Identify which cell holds the provided text, then report its (X, Y) central coordinate. 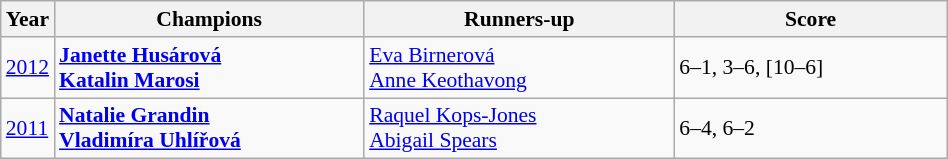
2011 (28, 128)
Runners-up (519, 19)
Year (28, 19)
Natalie Grandin Vladimíra Uhlířová (209, 128)
2012 (28, 68)
Score (810, 19)
Janette Husárová Katalin Marosi (209, 68)
Champions (209, 19)
6–4, 6–2 (810, 128)
Raquel Kops-Jones Abigail Spears (519, 128)
6–1, 3–6, [10–6] (810, 68)
Eva Birnerová Anne Keothavong (519, 68)
